Capture the cell that displays the provided text and extract its [X, Y] central coordinate. 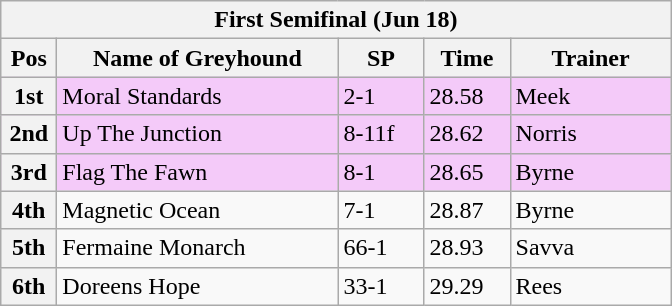
SP [381, 58]
Trainer [590, 58]
Up The Junction [198, 134]
Rees [590, 286]
4th [29, 210]
Magnetic Ocean [198, 210]
Pos [29, 58]
8-11f [381, 134]
28.65 [467, 172]
First Semifinal (Jun 18) [336, 20]
Meek [590, 96]
28.58 [467, 96]
8-1 [381, 172]
Norris [590, 134]
28.87 [467, 210]
28.62 [467, 134]
Name of Greyhound [198, 58]
33-1 [381, 286]
Time [467, 58]
5th [29, 248]
Flag The Fawn [198, 172]
2nd [29, 134]
3rd [29, 172]
28.93 [467, 248]
Fermaine Monarch [198, 248]
2-1 [381, 96]
1st [29, 96]
Moral Standards [198, 96]
29.29 [467, 286]
Savva [590, 248]
7-1 [381, 210]
6th [29, 286]
Doreens Hope [198, 286]
66-1 [381, 248]
